Identify which cell holds the provided text, then report its [X, Y] central coordinate. 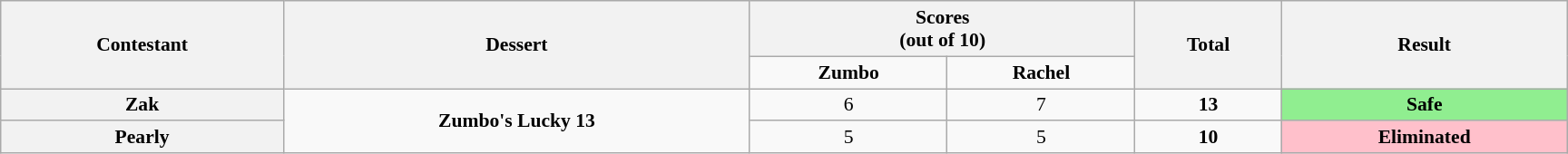
Rachel [1042, 72]
Safe [1425, 105]
10 [1209, 138]
Dessert [516, 45]
7 [1042, 105]
Eliminated [1425, 138]
Total [1209, 45]
Zak [142, 105]
Pearly [142, 138]
Zumbo [848, 72]
Scores(out of 10) [942, 29]
6 [848, 105]
Result [1425, 45]
Contestant [142, 45]
13 [1209, 105]
Zumbo's Lucky 13 [516, 121]
